Provide the (X, Y) coordinate of the cell's center where the given text is located.  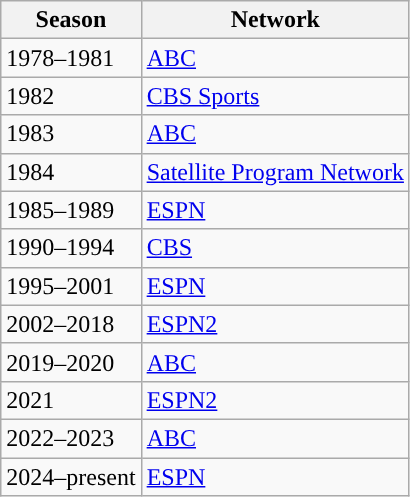
1978–1981 (71, 58)
Network (275, 20)
1995–2001 (71, 286)
CBS (275, 248)
Season (71, 20)
1982 (71, 96)
1990–1994 (71, 248)
Satellite Program Network (275, 172)
2021 (71, 400)
1983 (71, 134)
2024–present (71, 477)
2002–2018 (71, 324)
1985–1989 (71, 210)
1984 (71, 172)
CBS Sports (275, 96)
2019–2020 (71, 362)
2022–2023 (71, 438)
